Identify which cell holds the provided text, then report its [X, Y] central coordinate. 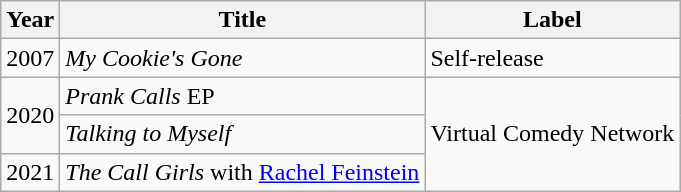
2021 [30, 172]
The Call Girls with Rachel Feinstein [242, 172]
Self-release [552, 58]
My Cookie's Gone [242, 58]
2007 [30, 58]
2020 [30, 115]
Prank Calls EP [242, 96]
Title [242, 20]
Label [552, 20]
Virtual Comedy Network [552, 134]
Year [30, 20]
Talking to Myself [242, 134]
